Search for the cell housing the specified text and yield its [X, Y] center coordinate. 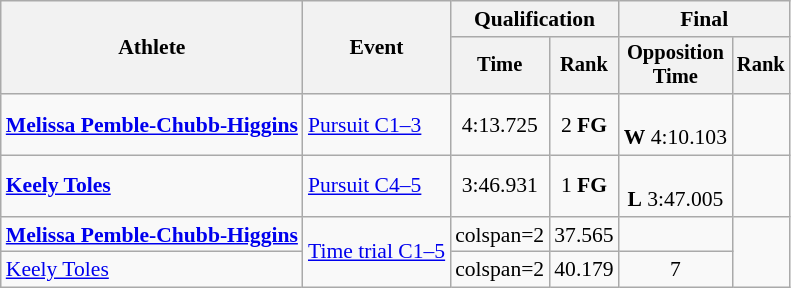
W 4:10.103 [676, 124]
Time trial C1–5 [376, 252]
40.179 [584, 270]
OppositionTime [676, 66]
Pursuit C1–3 [376, 124]
Pursuit C4–5 [376, 186]
2 FG [584, 124]
1 FG [584, 186]
L 3:47.005 [676, 186]
3:46.931 [500, 186]
Event [376, 48]
Qualification [534, 19]
Final [704, 19]
Athlete [152, 48]
4:13.725 [500, 124]
7 [676, 270]
37.565 [584, 235]
Time [500, 66]
